Return [X, Y] of the center of cell containing provided text 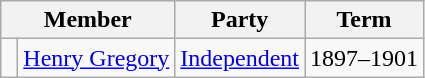
Henry Gregory [96, 58]
Term [364, 20]
Member [88, 20]
1897–1901 [364, 58]
Independent [240, 58]
Party [240, 20]
